Extract the [X, Y] coordinate from the center of the cell holding the provided text.  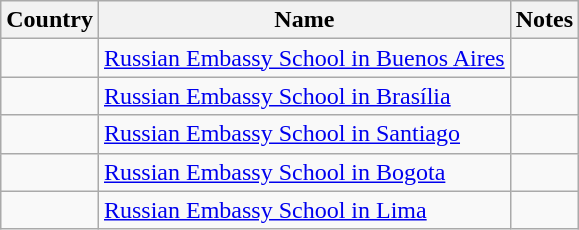
Russian Embassy School in Buenos Aires [304, 58]
Russian Embassy School in Santiago [304, 134]
Country [50, 20]
Russian Embassy School in Lima [304, 210]
Notes [544, 20]
Russian Embassy School in Bogota [304, 172]
Russian Embassy School in Brasília [304, 96]
Name [304, 20]
